Output the [X, Y] coordinate of the center of the cell containing the given text.  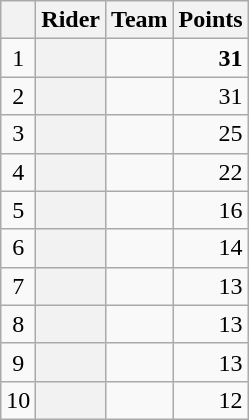
7 [18, 286]
4 [18, 172]
3 [18, 134]
Team [140, 20]
8 [18, 324]
25 [210, 134]
1 [18, 58]
9 [18, 362]
5 [18, 210]
22 [210, 172]
Points [210, 20]
Rider [71, 20]
12 [210, 400]
6 [18, 248]
16 [210, 210]
14 [210, 248]
2 [18, 96]
10 [18, 400]
